Output the (X, Y) coordinate of the center of the cell containing the given text.  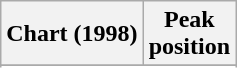
Peakposition (189, 34)
Chart (1998) (72, 34)
